From the cell containing the given text, extract its center point as (x, y) coordinate. 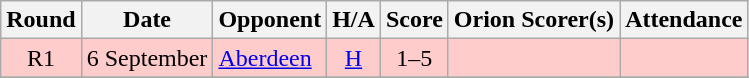
Date (147, 20)
R1 (41, 58)
H (354, 58)
Attendance (684, 20)
Aberdeen (270, 58)
Round (41, 20)
H/A (354, 20)
Score (414, 20)
Opponent (270, 20)
1–5 (414, 58)
Orion Scorer(s) (534, 20)
6 September (147, 58)
